Identify which cell holds the provided text, then report its (X, Y) central coordinate. 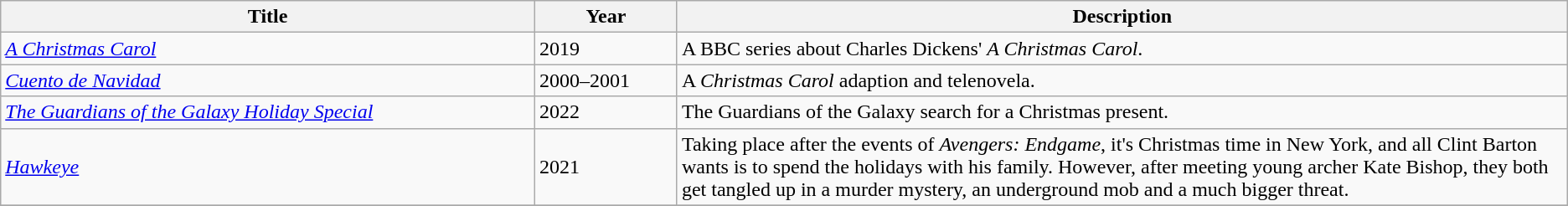
A Christmas Carol (268, 49)
2021 (606, 167)
Hawkeye (268, 167)
Description (1122, 17)
Year (606, 17)
Title (268, 17)
The Guardians of the Galaxy Holiday Special (268, 112)
A Christmas Carol adaption and telenovela. (1122, 80)
A BBC series about Charles Dickens' A Christmas Carol. (1122, 49)
2022 (606, 112)
2019 (606, 49)
Cuento de Navidad (268, 80)
2000–2001 (606, 80)
The Guardians of the Galaxy search for a Christmas present. (1122, 112)
